From the cell containing the given text, extract its center point as (X, Y) coordinate. 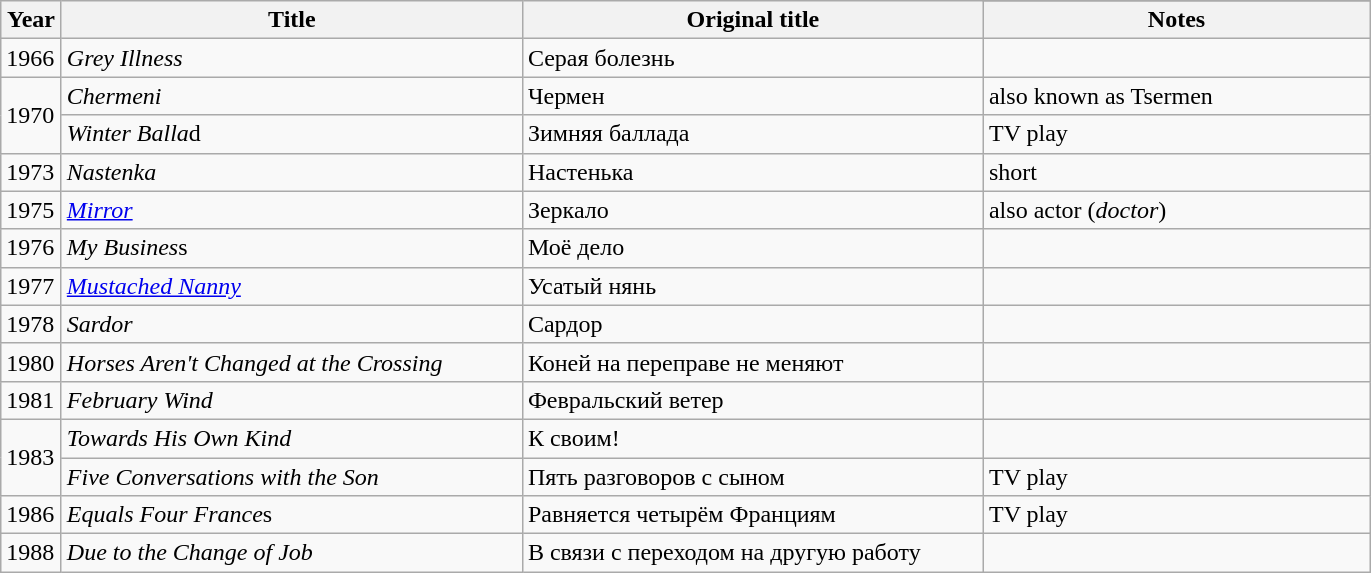
1981 (32, 400)
1970 (32, 115)
Зеркало (752, 210)
1978 (32, 324)
Коней на переправе не меняют (752, 362)
1980 (32, 362)
Notes (1176, 20)
1988 (32, 553)
Серая болезнь (752, 58)
also actor (doctor) (1176, 210)
Mirror (292, 210)
Horses Aren't Changed at the Crossing (292, 362)
Equals Four Frances (292, 515)
Five Conversations with the Son (292, 477)
1977 (32, 286)
1986 (32, 515)
Towards His Own Kind (292, 438)
short (1176, 172)
1976 (32, 248)
Chermeni (292, 96)
1966 (32, 58)
Mustached Nanny (292, 286)
Original title (752, 20)
К своим! (752, 438)
Due to the Change of Job (292, 553)
Sardor (292, 324)
Настенька (752, 172)
Grey Illness (292, 58)
Winter Ballad (292, 134)
1975 (32, 210)
Nastenka (292, 172)
Моё дело (752, 248)
1983 (32, 457)
Пять разговоров с сыном (752, 477)
1973 (32, 172)
Чермен (752, 96)
My Business (292, 248)
also known as Tsermen (1176, 96)
Равняется четырём Франциям (752, 515)
Февральский ветер (752, 400)
Title (292, 20)
Зимняя баллада (752, 134)
Усатый нянь (752, 286)
Сардор (752, 324)
В связи с переходом на другую работу (752, 553)
Year (32, 20)
February Wind (292, 400)
